Capture the cell that displays the provided text and extract its (x, y) central coordinate. 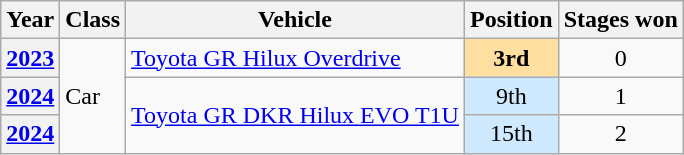
Year (30, 20)
15th (511, 134)
1 (620, 96)
0 (620, 58)
2023 (30, 58)
3rd (511, 58)
2 (620, 134)
Position (511, 20)
Class (93, 20)
Stages won (620, 20)
9th (511, 96)
Vehicle (296, 20)
Toyota GR Hilux Overdrive (296, 58)
Toyota GR DKR Hilux EVO T1U (296, 115)
Car (93, 96)
